Detect which cell encompasses the target text, then output its [X, Y] center coordinate. 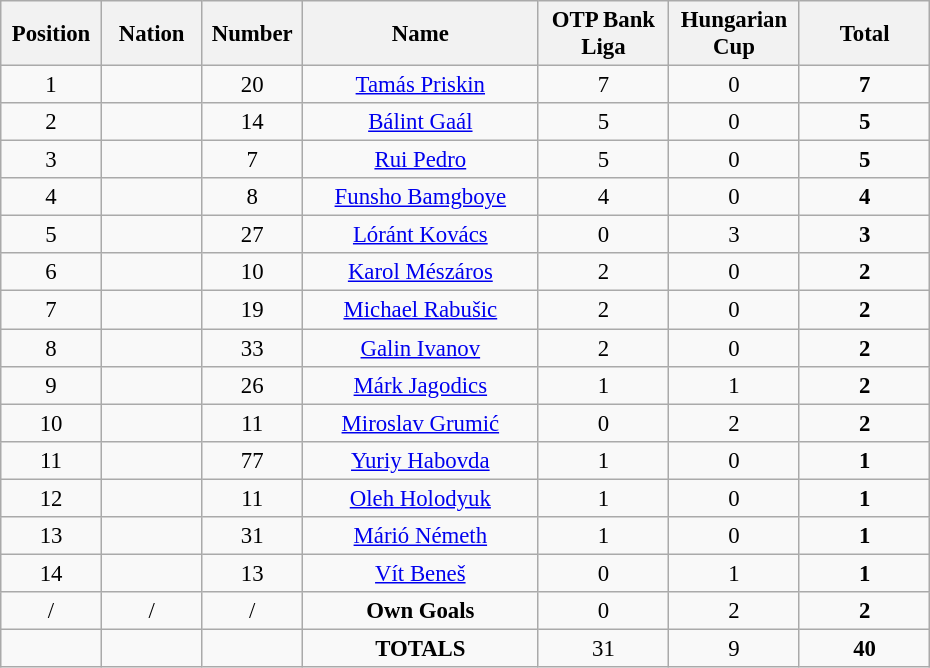
20 [252, 85]
Márk Jagodics [421, 385]
Tamás Priskin [421, 85]
Funsho Bamgboye [421, 197]
Rui Pedro [421, 160]
Márió Németh [421, 536]
77 [252, 460]
Hungarian Cup [734, 34]
Oleh Holodyuk [421, 498]
6 [52, 273]
33 [252, 348]
Miroslav Grumić [421, 423]
OTP Bank Liga [604, 34]
27 [252, 235]
Nation [152, 34]
Galin Ivanov [421, 348]
40 [864, 648]
12 [52, 498]
Bálint Gaál [421, 122]
Total [864, 34]
Own Goals [421, 611]
Karol Mészáros [421, 273]
Yuriy Habovda [421, 460]
19 [252, 310]
Vít Beneš [421, 573]
Number [252, 34]
Name [421, 34]
Michael Rabušic [421, 310]
Position [52, 34]
26 [252, 385]
Lóránt Kovács [421, 235]
TOTALS [421, 648]
